Detect which cell encompasses the target text, then output its [X, Y] center coordinate. 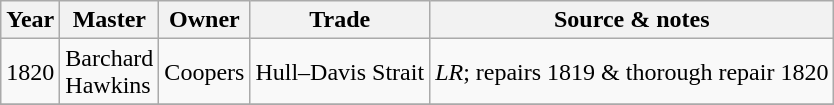
Trade [340, 20]
LR; repairs 1819 & thorough repair 1820 [632, 72]
Master [110, 20]
1820 [30, 72]
Owner [204, 20]
Coopers [204, 72]
Hull–Davis Strait [340, 72]
BarchardHawkins [110, 72]
Source & notes [632, 20]
Year [30, 20]
